Identify which cell holds the provided text, then report its [x, y] central coordinate. 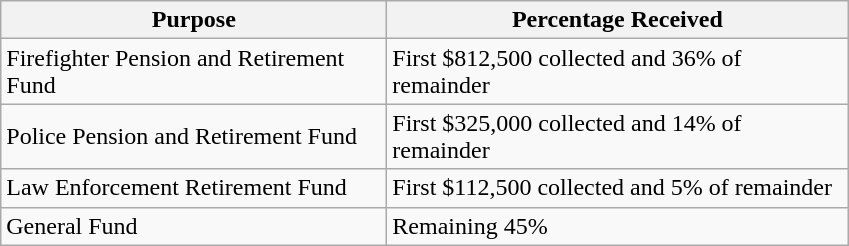
Remaining 45% [618, 226]
Purpose [194, 20]
First $812,500 collected and 36% of remainder [618, 72]
First $325,000 collected and 14% of remainder [618, 136]
Police Pension and Retirement Fund [194, 136]
First $112,500 collected and 5% of remainder [618, 188]
General Fund [194, 226]
Percentage Received [618, 20]
Law Enforcement Retirement Fund [194, 188]
Firefighter Pension and Retirement Fund [194, 72]
